Return [X, Y] of the center of cell containing provided text 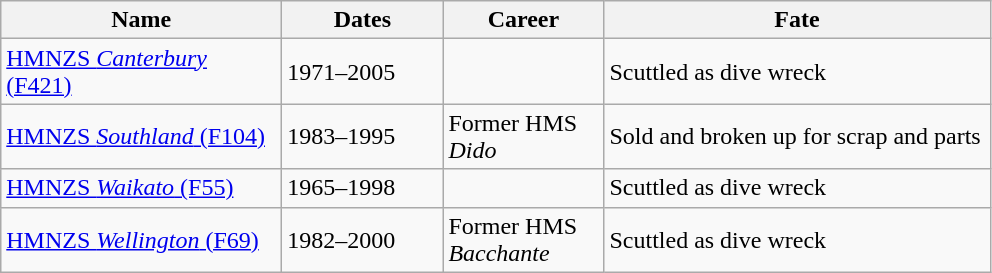
1971–2005 [362, 72]
1982–2000 [362, 240]
Fate [797, 20]
HMNZS Southland (F104) [142, 136]
HMNZS Canterbury (F421) [142, 72]
Dates [362, 20]
Former HMS Bacchante [524, 240]
Name [142, 20]
1965–1998 [362, 188]
Career [524, 20]
HMNZS Waikato (F55) [142, 188]
HMNZS Wellington (F69) [142, 240]
Sold and broken up for scrap and parts [797, 136]
1983–1995 [362, 136]
Former HMS Dido [524, 136]
